Return the (x, y) coordinate for the center point of the cell that contains the specified text.  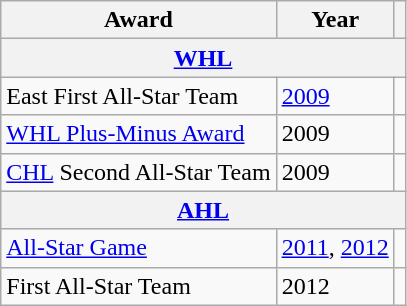
AHL (204, 210)
East First All-Star Team (138, 96)
2012 (335, 286)
All-Star Game (138, 248)
Award (138, 20)
WHL Plus-Minus Award (138, 134)
First All-Star Team (138, 286)
WHL (204, 58)
Year (335, 20)
CHL Second All-Star Team (138, 172)
2011, 2012 (335, 248)
